From the cell containing the given text, extract its center point as (x, y) coordinate. 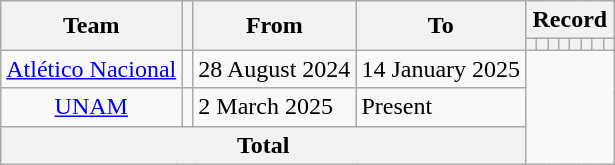
Total (264, 145)
Atlético Nacional (92, 69)
Present (441, 107)
2 March 2025 (274, 107)
From (274, 26)
14 January 2025 (441, 69)
UNAM (92, 107)
Record (570, 20)
To (441, 26)
28 August 2024 (274, 69)
Team (92, 26)
